For the text-containing cell, return its midpoint in [x, y] coordinate format. 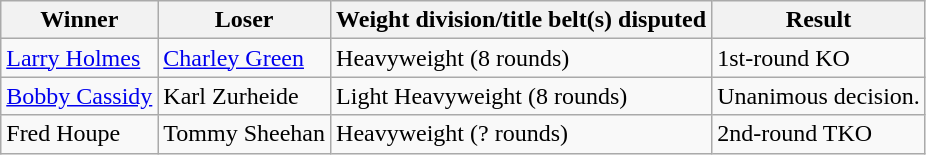
Karl Zurheide [244, 96]
Result [819, 20]
2nd-round TKO [819, 134]
Heavyweight (8 rounds) [522, 58]
Fred Houpe [80, 134]
Heavyweight (? rounds) [522, 134]
Loser [244, 20]
Unanimous decision. [819, 96]
Weight division/title belt(s) disputed [522, 20]
Light Heavyweight (8 rounds) [522, 96]
Charley Green [244, 58]
1st-round KO [819, 58]
Tommy Sheehan [244, 134]
Larry Holmes [80, 58]
Winner [80, 20]
Bobby Cassidy [80, 96]
